For the text-containing cell, return its midpoint in (x, y) coordinate format. 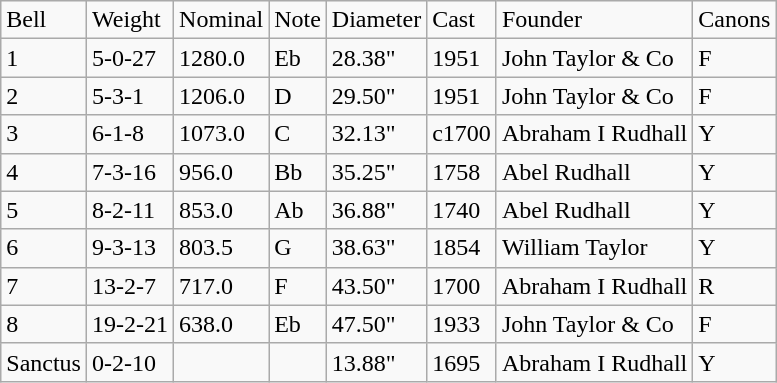
7 (44, 286)
38.63" (376, 248)
35.25" (376, 172)
Diameter (376, 20)
Founder (594, 20)
G (298, 248)
36.88" (376, 210)
Cast (462, 20)
13-2-7 (130, 286)
47.50" (376, 324)
Bb (298, 172)
1854 (462, 248)
2 (44, 96)
4 (44, 172)
29.50" (376, 96)
8 (44, 324)
956.0 (222, 172)
28.38" (376, 58)
c1700 (462, 134)
9-3-13 (130, 248)
1933 (462, 324)
1740 (462, 210)
3 (44, 134)
7-3-16 (130, 172)
6 (44, 248)
19-2-21 (130, 324)
William Taylor (594, 248)
1695 (462, 362)
638.0 (222, 324)
1280.0 (222, 58)
Bell (44, 20)
Canons (734, 20)
8-2-11 (130, 210)
5-0-27 (130, 58)
1700 (462, 286)
R (734, 286)
5-3-1 (130, 96)
D (298, 96)
Nominal (222, 20)
6-1-8 (130, 134)
1758 (462, 172)
32.13" (376, 134)
1 (44, 58)
1206.0 (222, 96)
13.88" (376, 362)
853.0 (222, 210)
1073.0 (222, 134)
803.5 (222, 248)
C (298, 134)
43.50" (376, 286)
Weight (130, 20)
Sanctus (44, 362)
Ab (298, 210)
5 (44, 210)
Note (298, 20)
717.0 (222, 286)
0-2-10 (130, 362)
